Extract the (X, Y) coordinate from the center of the cell holding the provided text.  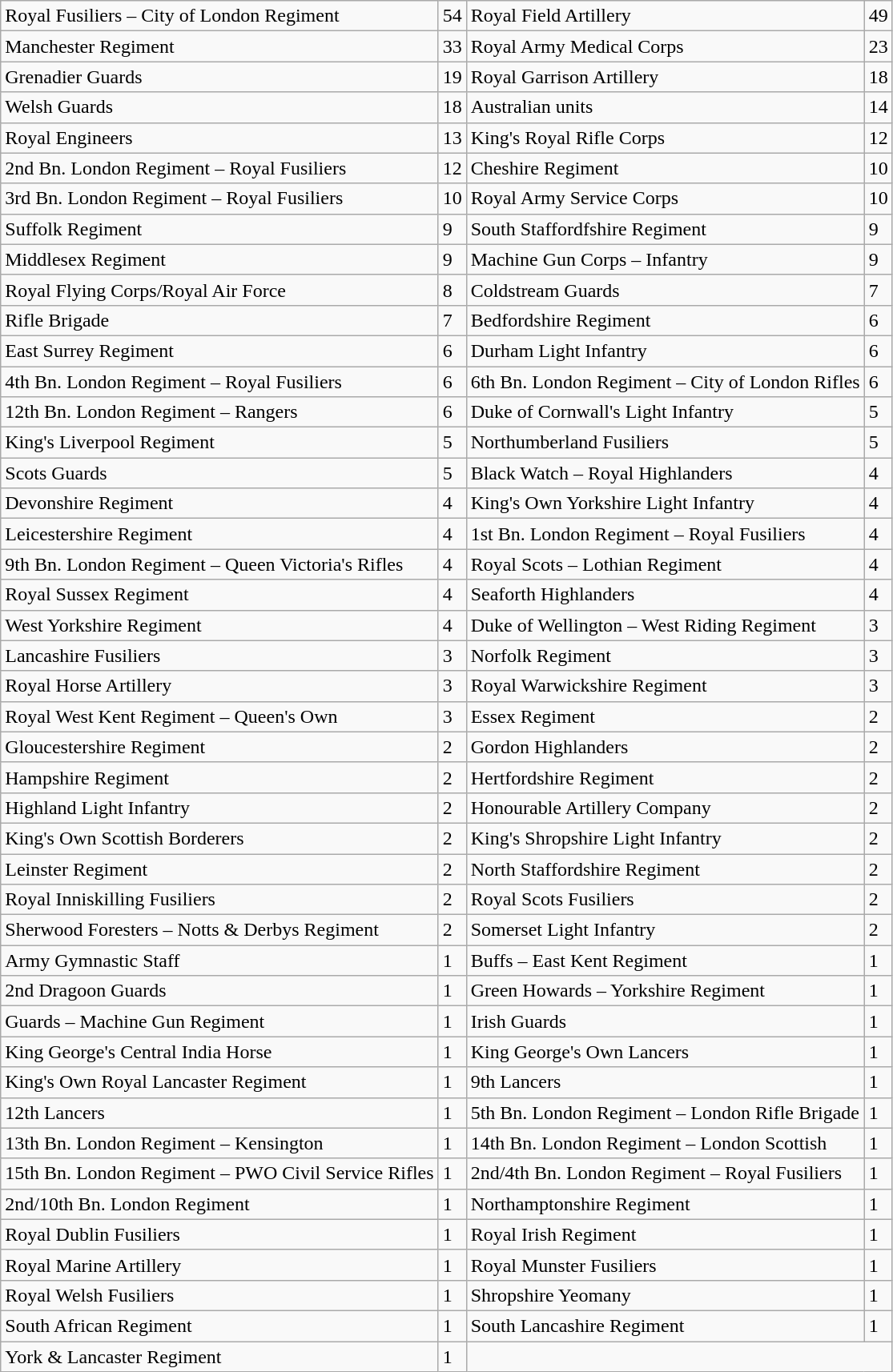
2nd Bn. London Regiment – Royal Fusiliers (219, 168)
Royal Scots Fusiliers (665, 900)
Royal Marine Artillery (219, 1265)
Honourable Artillery Company (665, 808)
Seaforth Highlanders (665, 595)
Highland Light Infantry (219, 808)
Gloucestershire Regiment (219, 747)
Gordon Highlanders (665, 747)
King George's Own Lancers (665, 1052)
King George's Central India Horse (219, 1052)
Royal Sussex Regiment (219, 595)
Royal Army Service Corps (665, 199)
Army Gymnastic Staff (219, 961)
Royal Irish Regiment (665, 1234)
Royal Welsh Fusiliers (219, 1295)
Guards – Machine Gun Regiment (219, 1021)
33 (452, 46)
Royal Warwickshire Regiment (665, 686)
Royal Fusiliers – City of London Regiment (219, 16)
King's Royal Rifle Corps (665, 138)
Coldstream Guards (665, 290)
2nd Dragoon Guards (219, 991)
King's Own Yorkshire Light Infantry (665, 503)
Essex Regiment (665, 716)
23 (878, 46)
12th Bn. London Regiment – Rangers (219, 412)
South Staffordfshire Regiment (665, 229)
South African Regiment (219, 1326)
Royal Field Artillery (665, 16)
2nd/10th Bn. London Regiment (219, 1204)
South Lancashire Regiment (665, 1326)
East Surrey Regiment (219, 351)
Royal Engineers (219, 138)
Rifle Brigade (219, 320)
Leicestershire Regiment (219, 534)
King's Own Scottish Borderers (219, 838)
King's Shropshire Light Infantry (665, 838)
3rd Bn. London Regiment – Royal Fusiliers (219, 199)
Lancashire Fusiliers (219, 656)
Machine Gun Corps – Infantry (665, 259)
19 (452, 77)
Manchester Regiment (219, 46)
Cheshire Regiment (665, 168)
9th Bn. London Regiment – Queen Victoria's Rifles (219, 564)
Royal Flying Corps/Royal Air Force (219, 290)
4th Bn. London Regiment – Royal Fusiliers (219, 382)
13 (452, 138)
Welsh Guards (219, 107)
54 (452, 16)
York & Lancaster Regiment (219, 1357)
15th Bn. London Regiment – PWO Civil Service Rifles (219, 1173)
West Yorkshire Regiment (219, 625)
Royal Garrison Artillery (665, 77)
14th Bn. London Regiment – London Scottish (665, 1143)
12th Lancers (219, 1113)
1st Bn. London Regiment – Royal Fusiliers (665, 534)
Hampshire Regiment (219, 777)
Duke of Cornwall's Light Infantry (665, 412)
5th Bn. London Regiment – London Rifle Brigade (665, 1113)
King's Liverpool Regiment (219, 443)
Grenadier Guards (219, 77)
King's Own Royal Lancaster Regiment (219, 1082)
Durham Light Infantry (665, 351)
Suffolk Regiment (219, 229)
8 (452, 290)
Royal West Kent Regiment – Queen's Own (219, 716)
Buffs – East Kent Regiment (665, 961)
Royal Army Medical Corps (665, 46)
Royal Inniskilling Fusiliers (219, 900)
Sherwood Foresters – Notts & Derbys Regiment (219, 930)
14 (878, 107)
Northamptonshire Regiment (665, 1204)
Norfolk Regiment (665, 656)
Scots Guards (219, 473)
Bedfordshire Regiment (665, 320)
6th Bn. London Regiment – City of London Rifles (665, 382)
Somerset Light Infantry (665, 930)
49 (878, 16)
Northumberland Fusiliers (665, 443)
Duke of Wellington – West Riding Regiment (665, 625)
Leinster Regiment (219, 869)
Australian units (665, 107)
Black Watch – Royal Highlanders (665, 473)
Royal Dublin Fusiliers (219, 1234)
Devonshire Regiment (219, 503)
9th Lancers (665, 1082)
Hertfordshire Regiment (665, 777)
Green Howards – Yorkshire Regiment (665, 991)
Middlesex Regiment (219, 259)
Irish Guards (665, 1021)
Shropshire Yeomany (665, 1295)
North Staffordshire Regiment (665, 869)
Royal Horse Artillery (219, 686)
13th Bn. London Regiment – Kensington (219, 1143)
2nd/4th Bn. London Regiment – Royal Fusiliers (665, 1173)
Royal Scots – Lothian Regiment (665, 564)
Royal Munster Fusiliers (665, 1265)
